Detect which cell encompasses the target text, then output its [x, y] center coordinate. 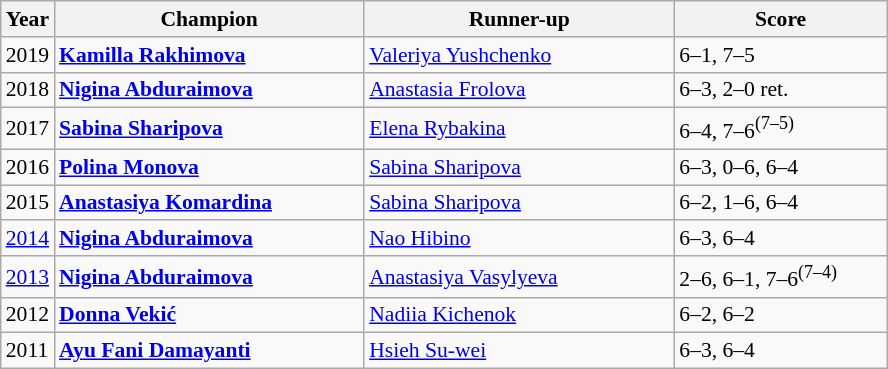
Valeriya Yushchenko [519, 55]
2016 [28, 167]
Champion [209, 19]
6–3, 0–6, 6–4 [780, 167]
2013 [28, 276]
Kamilla Rakhimova [209, 55]
Runner-up [519, 19]
2018 [28, 90]
Anastasiya Komardina [209, 203]
Nao Hibino [519, 239]
2011 [28, 351]
Anastasia Frolova [519, 90]
6–2, 1–6, 6–4 [780, 203]
2015 [28, 203]
6–2, 6–2 [780, 316]
Donna Vekić [209, 316]
6–1, 7–5 [780, 55]
Polina Monova [209, 167]
Nadiia Kichenok [519, 316]
Elena Rybakina [519, 128]
Ayu Fani Damayanti [209, 351]
Anastasiya Vasylyeva [519, 276]
Score [780, 19]
2–6, 6–1, 7–6(7–4) [780, 276]
6–4, 7–6(7–5) [780, 128]
6–3, 2–0 ret. [780, 90]
2019 [28, 55]
2012 [28, 316]
2017 [28, 128]
2014 [28, 239]
Hsieh Su-wei [519, 351]
Year [28, 19]
